For the text-containing cell, return its midpoint in (x, y) coordinate format. 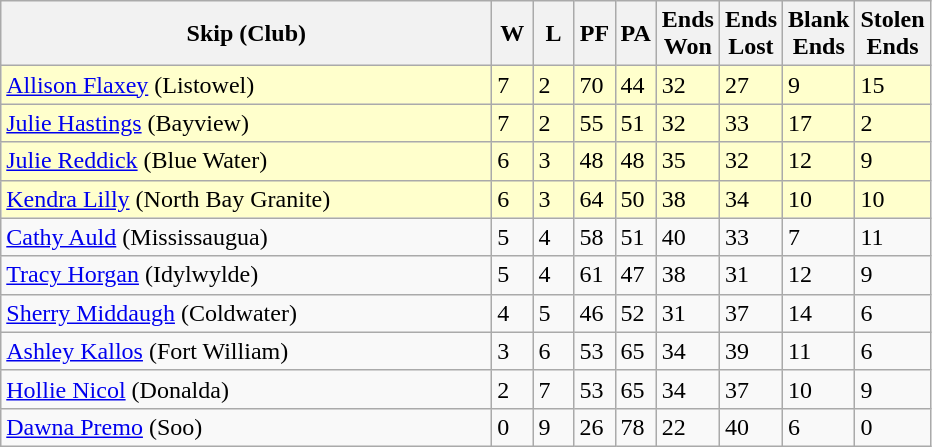
Cathy Auld (Mississaugua) (246, 237)
PA (636, 34)
17 (819, 123)
14 (819, 313)
L (554, 34)
Tracy Horgan (Idylwylde) (246, 275)
Julie Reddick (Blue Water) (246, 161)
Dawna Premo (Soo) (246, 427)
Skip (Club) (246, 34)
15 (892, 85)
27 (750, 85)
58 (594, 237)
39 (750, 351)
PF (594, 34)
Stolen Ends (892, 34)
50 (636, 199)
Ends Lost (750, 34)
52 (636, 313)
55 (594, 123)
64 (594, 199)
Blank Ends (819, 34)
Ashley Kallos (Fort William) (246, 351)
70 (594, 85)
22 (688, 427)
Hollie Nicol (Donalda) (246, 389)
Julie Hastings (Bayview) (246, 123)
Ends Won (688, 34)
35 (688, 161)
W (512, 34)
26 (594, 427)
47 (636, 275)
46 (594, 313)
61 (594, 275)
Allison Flaxey (Listowel) (246, 85)
44 (636, 85)
Sherry Middaugh (Coldwater) (246, 313)
78 (636, 427)
Kendra Lilly (North Bay Granite) (246, 199)
